Search for the cell housing the specified text and yield its [x, y] center coordinate. 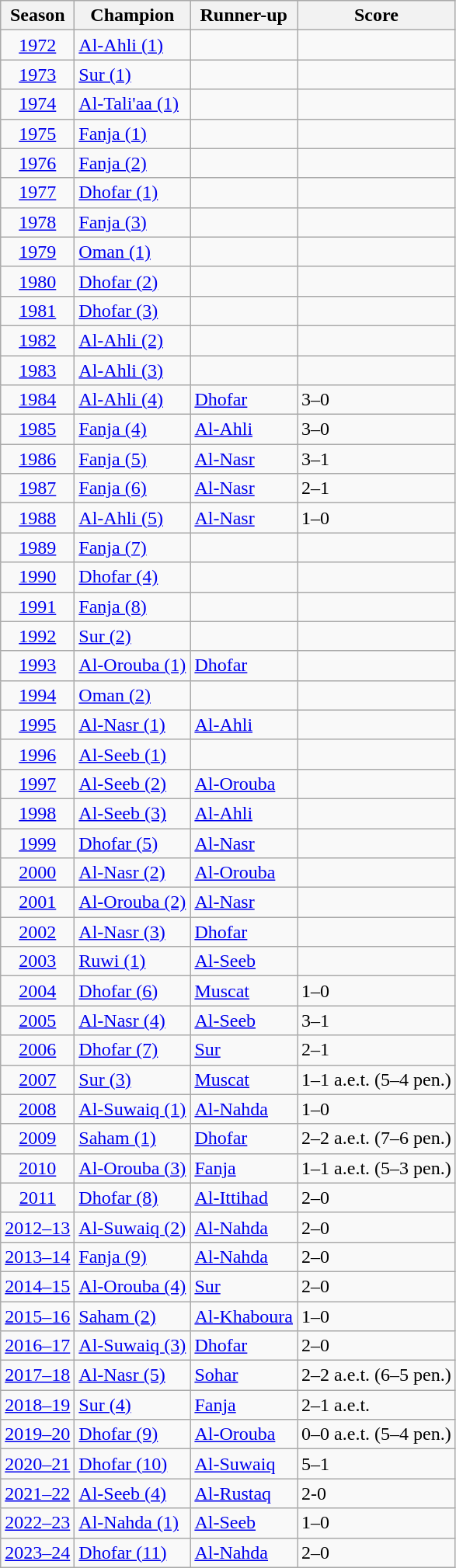
Sohar [244, 1375]
Fanja (8) [132, 607]
2004 [37, 991]
1989 [37, 548]
1973 [37, 75]
Al-Tali'aa (1) [132, 104]
Fanja (5) [132, 459]
Al-Ittihad [244, 1198]
1981 [37, 311]
1977 [37, 193]
1–1 a.e.t. (5–4 pen.) [377, 1080]
2009 [37, 1139]
Al-Ahli (3) [132, 370]
2000 [37, 873]
Season [37, 16]
2008 [37, 1109]
1978 [37, 222]
2018–19 [37, 1405]
Al-Suwaiq (2) [132, 1227]
Al-Seeb (4) [132, 1493]
1–1 a.e.t. (5–3 pen.) [377, 1168]
Fanja (2) [132, 163]
2019–20 [37, 1434]
Al-Orouba (1) [132, 666]
2015–16 [37, 1316]
Al-Nasr (4) [132, 1020]
Al-Ahli (2) [132, 340]
Fanja (9) [132, 1257]
Al-Seeb (1) [132, 754]
2006 [37, 1050]
Dhofar (4) [132, 577]
2–2 a.e.t. (6–5 pen.) [377, 1375]
Dhofar (6) [132, 991]
Dhofar (11) [132, 1552]
1993 [37, 666]
1992 [37, 636]
2016–17 [37, 1346]
1976 [37, 163]
Oman (2) [132, 695]
1999 [37, 843]
Runner-up [244, 16]
Sur (2) [132, 636]
Champion [132, 16]
Dhofar (1) [132, 193]
0–0 a.e.t. (5–4 pen.) [377, 1434]
Al-Suwaiq (1) [132, 1109]
1975 [37, 134]
Fanja (3) [132, 222]
1986 [37, 459]
2-0 [377, 1493]
1985 [37, 429]
Fanja (1) [132, 134]
Ruwi (1) [132, 961]
1998 [37, 813]
1988 [37, 518]
Dhofar (5) [132, 843]
2022–23 [37, 1523]
Al-Ahli (4) [132, 400]
Al-Nasr (3) [132, 932]
Dhofar (7) [132, 1050]
2002 [37, 932]
Al-Ahli (5) [132, 518]
1996 [37, 754]
Dhofar (9) [132, 1434]
Al-Suwaiq [244, 1464]
Sur (3) [132, 1080]
1991 [37, 607]
Al-Nasr (2) [132, 873]
1972 [37, 45]
Fanja (4) [132, 429]
5–1 [377, 1464]
1984 [37, 400]
1987 [37, 488]
2011 [37, 1198]
Oman (1) [132, 252]
Sur (4) [132, 1405]
2021–22 [37, 1493]
Saham (2) [132, 1316]
2–2 a.e.t. (7–6 pen.) [377, 1139]
2013–14 [37, 1257]
Al-Khaboura [244, 1316]
1995 [37, 725]
2014–15 [37, 1286]
Fanja (6) [132, 488]
Al-Nahda (1) [132, 1523]
2010 [37, 1168]
1994 [37, 695]
Dhofar (10) [132, 1464]
1979 [37, 252]
Al-Orouba (4) [132, 1286]
1974 [37, 104]
Dhofar (8) [132, 1198]
Dhofar (2) [132, 281]
1983 [37, 370]
Al-Orouba (3) [132, 1168]
Al-Orouba (2) [132, 902]
Saham (1) [132, 1139]
Score [377, 16]
Al-Seeb (2) [132, 784]
2–1 a.e.t. [377, 1405]
Al-Nasr (5) [132, 1375]
Fanja (7) [132, 548]
Al-Ahli (1) [132, 45]
1980 [37, 281]
Dhofar (3) [132, 311]
Al-Suwaiq (3) [132, 1346]
Al-Nasr (1) [132, 725]
2023–24 [37, 1552]
Al-Seeb (3) [132, 813]
Sur (1) [132, 75]
1997 [37, 784]
2003 [37, 961]
2001 [37, 902]
2017–18 [37, 1375]
Al-Rustaq [244, 1493]
2012–13 [37, 1227]
2007 [37, 1080]
1990 [37, 577]
2020–21 [37, 1464]
1982 [37, 340]
2005 [37, 1020]
